Extract the [x, y] coordinate from the center of the cell holding the provided text.  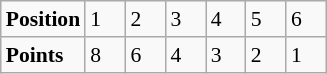
Points [43, 55]
8 [105, 55]
Position [43, 19]
5 [266, 19]
